Capture the cell that displays the provided text and extract its (x, y) central coordinate. 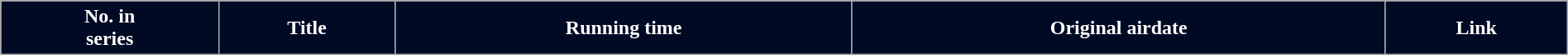
No. inseries (110, 28)
Running time (624, 28)
Link (1476, 28)
Original airdate (1118, 28)
Title (306, 28)
